Extract the (x, y) coordinate from the center of the cell holding the provided text.  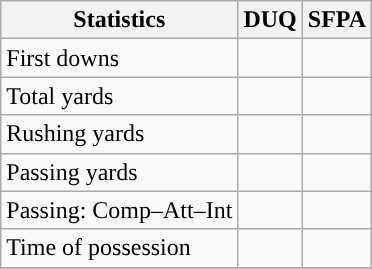
Total yards (120, 96)
SFPA (336, 20)
DUQ (270, 20)
First downs (120, 58)
Passing: Comp–Att–Int (120, 210)
Statistics (120, 20)
Rushing yards (120, 134)
Time of possession (120, 248)
Passing yards (120, 172)
